Return [x, y] of the center of cell containing provided text 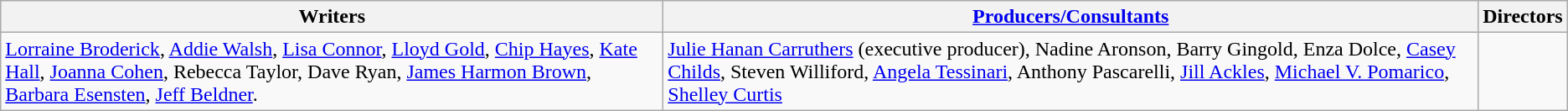
Directors [1523, 17]
Writers [332, 17]
Producers/Consultants [1070, 17]
